Provide the (x, y) coordinate of the cell's center where the given text is located.  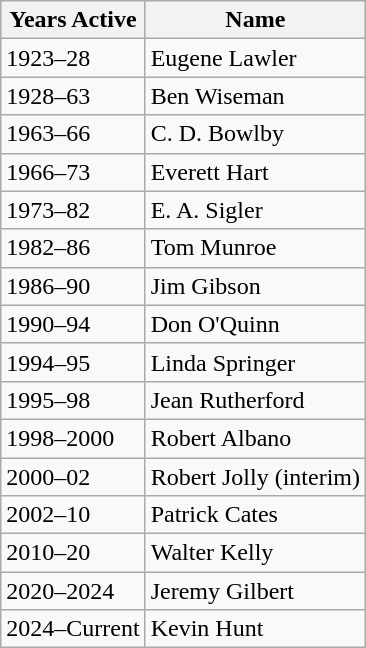
Jim Gibson (255, 286)
1928–63 (73, 96)
E. A. Sigler (255, 210)
Robert Jolly (interim) (255, 477)
1966–73 (73, 172)
Linda Springer (255, 362)
1982–86 (73, 248)
Jeremy Gilbert (255, 591)
C. D. Bowlby (255, 134)
1923–28 (73, 58)
2020–2024 (73, 591)
Tom Munroe (255, 248)
Kevin Hunt (255, 629)
Ben Wiseman (255, 96)
2000–02 (73, 477)
Walter Kelly (255, 553)
1990–94 (73, 324)
1998–2000 (73, 438)
2024–Current (73, 629)
2002–10 (73, 515)
Everett Hart (255, 172)
1963–66 (73, 134)
Eugene Lawler (255, 58)
1995–98 (73, 400)
Don O'Quinn (255, 324)
Name (255, 20)
1986–90 (73, 286)
2010–20 (73, 553)
Patrick Cates (255, 515)
Jean Rutherford (255, 400)
Robert Albano (255, 438)
Years Active (73, 20)
1973–82 (73, 210)
1994–95 (73, 362)
